From the cell containing the given text, extract its center point as (x, y) coordinate. 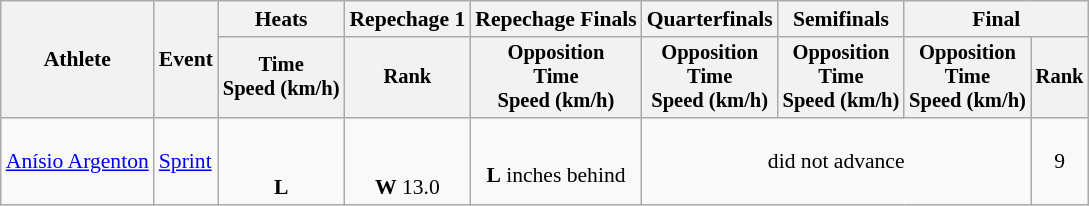
9 (1060, 162)
Quarterfinals (710, 19)
Heats (282, 19)
Event (186, 60)
L (282, 162)
did not advance (836, 162)
TimeSpeed (km/h) (282, 78)
Repechage Finals (556, 19)
Final (996, 19)
L inches behind (556, 162)
Anísio Argenton (78, 162)
Athlete (78, 60)
Repechage 1 (407, 19)
W 13.0 (407, 162)
Semifinals (842, 19)
Sprint (186, 162)
